Identify which cell holds the provided text, then report its (x, y) central coordinate. 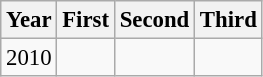
Year (29, 20)
First (86, 20)
Second (154, 20)
2010 (29, 58)
Third (229, 20)
